Search for the cell housing the specified text and yield its [x, y] center coordinate. 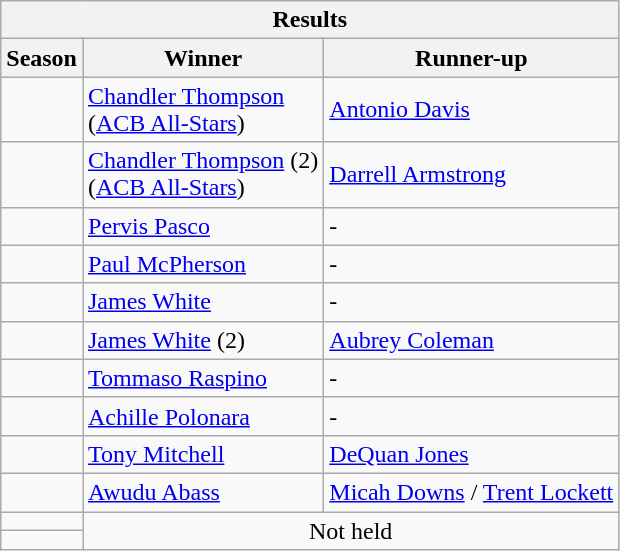
Chandler Thompson (ACB All-Stars) [202, 110]
Aubrey Coleman [472, 340]
Pervis Pasco [202, 226]
Paul McPherson [202, 264]
Chandler Thompson (2) (ACB All-Stars) [202, 174]
James White [202, 302]
DeQuan Jones [472, 454]
Achille Polonara [202, 416]
Winner [202, 58]
Darrell Armstrong [472, 174]
Season [42, 58]
Runner-up [472, 58]
Tommaso Raspino [202, 378]
Tony Mitchell [202, 454]
James White (2) [202, 340]
Awudu Abass [202, 492]
Not held [350, 531]
Micah Downs / Trent Lockett [472, 492]
Antonio Davis [472, 110]
Results [310, 20]
